Find where the given text appears and provide that cell's center as (x, y) coordinate. 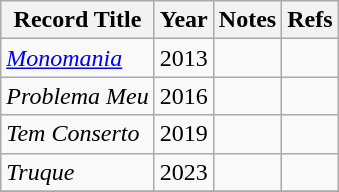
Truque (78, 172)
2016 (184, 96)
Tem Conserto (78, 134)
2023 (184, 172)
Problema Meu (78, 96)
Refs (310, 20)
Notes (247, 20)
Record Title (78, 20)
2019 (184, 134)
Monomania (78, 58)
Year (184, 20)
2013 (184, 58)
